Identify which cell holds the provided text, then report its [x, y] central coordinate. 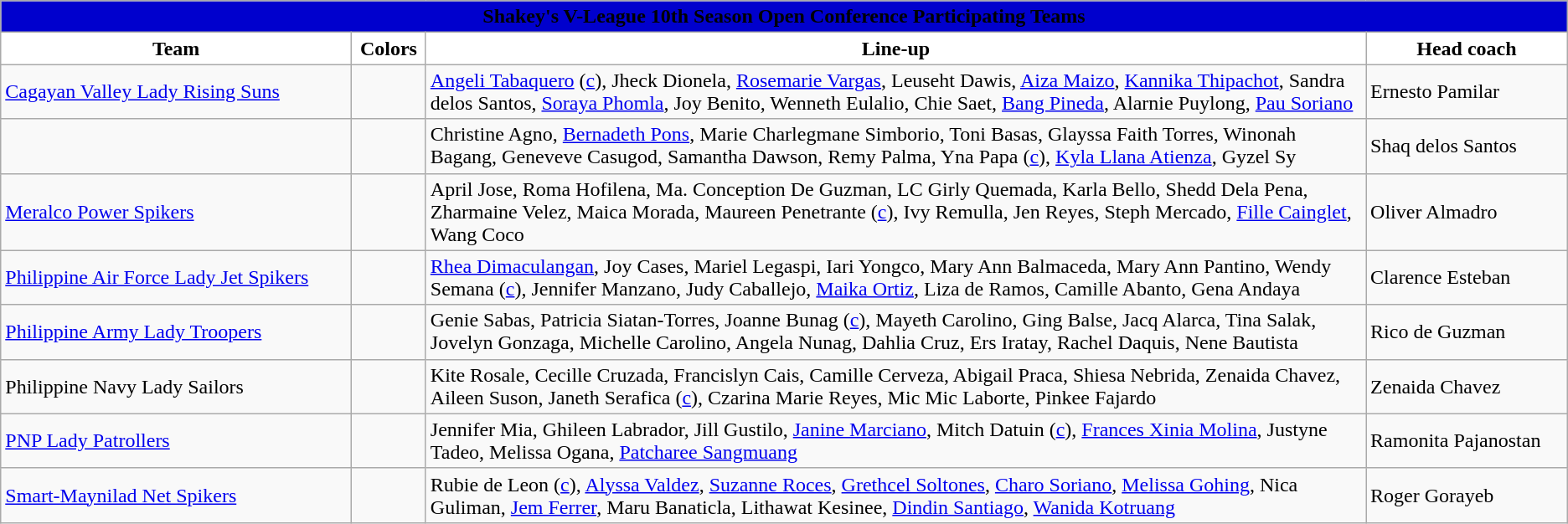
Oliver Almadro [1467, 212]
Team [176, 49]
Philippine Army Lady Troopers [176, 331]
Line-up [895, 49]
Head coach [1467, 49]
Smart-Maynilad Net Spikers [176, 496]
Shaq delos Santos [1467, 146]
Shakey's V-League 10th Season Open Conference Participating Teams [784, 17]
Meralco Power Spikers [176, 212]
Rico de Guzman [1467, 331]
Roger Gorayeb [1467, 496]
Philippine Navy Lady Sailors [176, 387]
Clarence Esteban [1467, 278]
Ernesto Pamilar [1467, 92]
Colors [389, 49]
Ramonita Pajanostan [1467, 440]
PNP Lady Patrollers [176, 440]
Zenaida Chavez [1467, 387]
Cagayan Valley Lady Rising Suns [176, 92]
Philippine Air Force Lady Jet Spikers [176, 278]
